Return [x, y] of the center of cell containing provided text 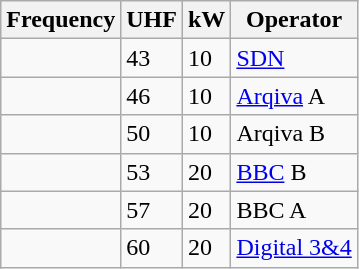
BBC A [294, 210]
43 [152, 58]
Digital 3&4 [294, 248]
kW [206, 20]
57 [152, 210]
Operator [294, 20]
46 [152, 96]
50 [152, 134]
UHF [152, 20]
Frequency [61, 20]
53 [152, 172]
Arqiva B [294, 134]
60 [152, 248]
Arqiva A [294, 96]
BBC B [294, 172]
SDN [294, 58]
